Search for the cell housing the specified text and yield its [X, Y] center coordinate. 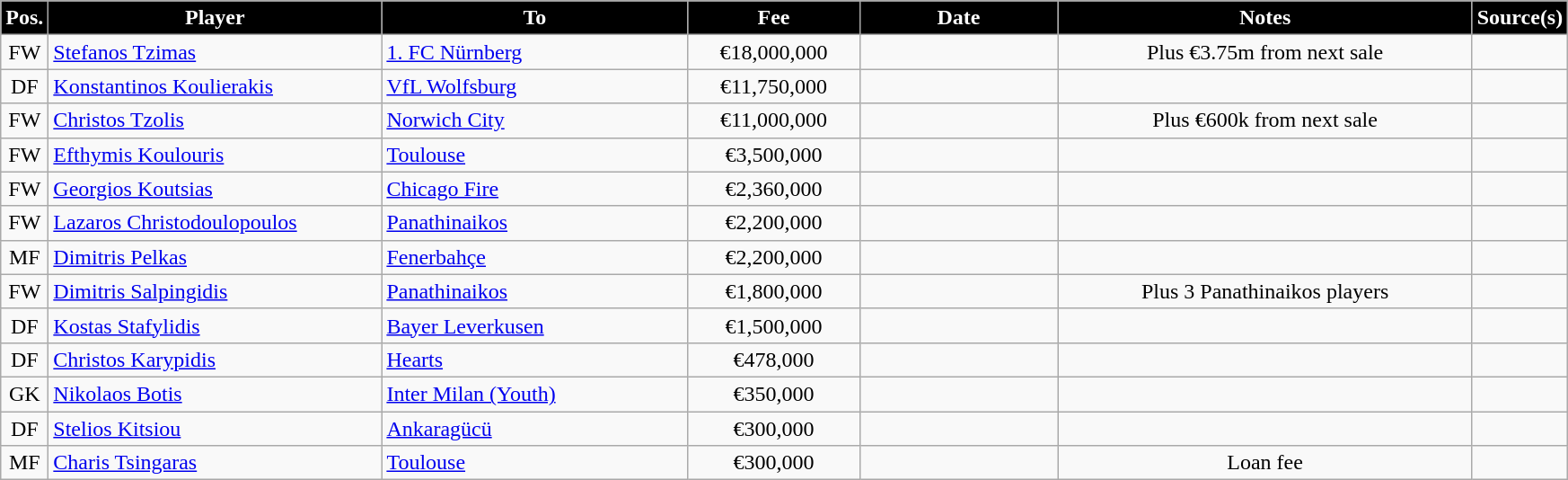
Georgios Koutsias [216, 189]
Stelios Kitsiou [216, 429]
VfL Wolfsburg [535, 86]
Date [959, 18]
€478,000 [774, 360]
€11,750,000 [774, 86]
Konstantinos Koulierakis [216, 86]
Inter Milan (Youth) [535, 394]
Fenerbahçe [535, 257]
Ankaragücü [535, 429]
1. FC Nürnberg [535, 52]
Hearts [535, 360]
Chicago Fire [535, 189]
Nikolaos Botis [216, 394]
€350,000 [774, 394]
€18,000,000 [774, 52]
€11,000,000 [774, 120]
Player [216, 18]
Dimitris Salpingidis [216, 291]
Norwich City [535, 120]
Charis Tsingaras [216, 463]
€2,360,000 [774, 189]
Bayer Leverkusen [535, 325]
To [535, 18]
Efthymis Koulouris [216, 155]
Notes [1264, 18]
Kostas Stafylidis [216, 325]
€1,800,000 [774, 291]
Plus €3.75m from next sale [1264, 52]
€1,500,000 [774, 325]
Fee [774, 18]
Loan fee [1264, 463]
Christos Karypidis [216, 360]
Lazaros Christodoulopoulos [216, 223]
Christos Tzolis [216, 120]
Plus €600k from next sale [1264, 120]
€3,500,000 [774, 155]
Plus 3 Panathinaikos players [1264, 291]
Dimitris Pelkas [216, 257]
Stefanos Tzimas [216, 52]
Pos. [25, 18]
GK [25, 394]
Source(s) [1520, 18]
